From the cell containing the given text, extract its center point as (X, Y) coordinate. 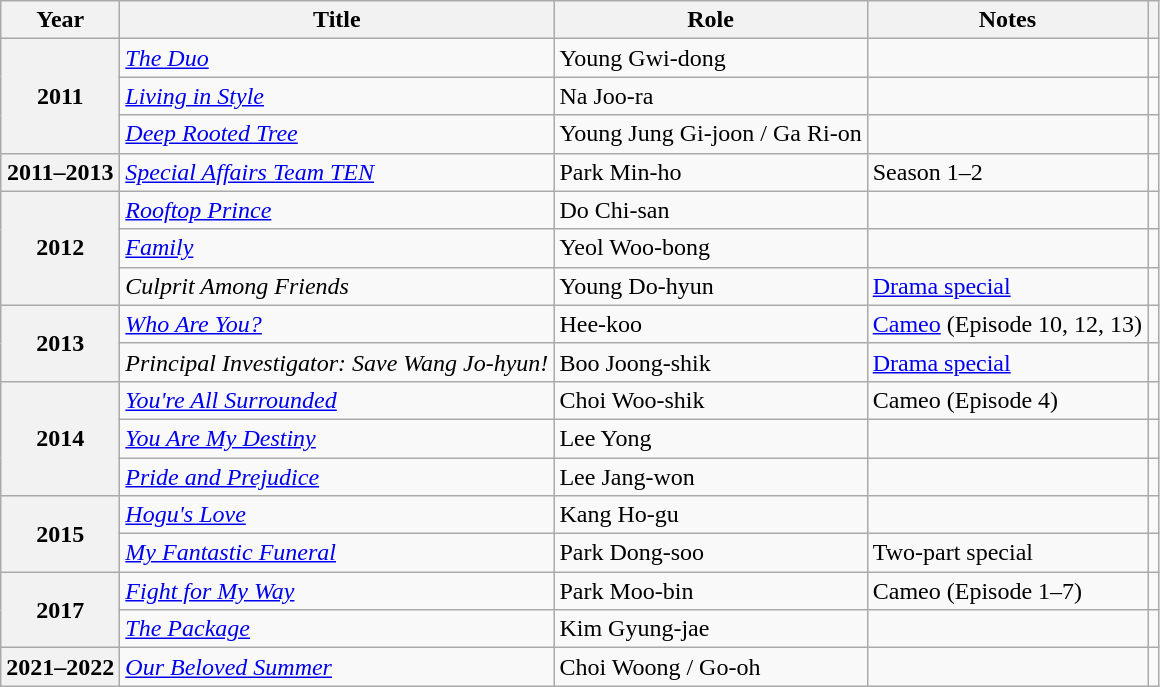
Cameo (Episode 1–7) (1007, 591)
Choi Woo-shik (710, 400)
You're All Surrounded (337, 400)
The Package (337, 629)
Na Joo-ra (710, 96)
Notes (1007, 20)
Pride and Prejudice (337, 477)
Our Beloved Summer (337, 667)
2012 (60, 248)
2011 (60, 96)
Hee-koo (710, 324)
2017 (60, 610)
Culprit Among Friends (337, 286)
2021–2022 (60, 667)
Fight for My Way (337, 591)
Year (60, 20)
Season 1–2 (1007, 172)
Rooftop Prince (337, 210)
2011–2013 (60, 172)
Family (337, 248)
Do Chi-san (710, 210)
Deep Rooted Tree (337, 134)
Young Gwi-dong (710, 58)
2013 (60, 343)
Kim Gyung-jae (710, 629)
Park Min-ho (710, 172)
Special Affairs Team TEN (337, 172)
Boo Joong-shik (710, 362)
The Duo (337, 58)
Principal Investigator: Save Wang Jo-hyun! (337, 362)
Lee Jang-won (710, 477)
My Fantastic Funeral (337, 553)
Young Do-hyun (710, 286)
Role (710, 20)
Young Jung Gi-joon / Ga Ri-on (710, 134)
You Are My Destiny (337, 438)
Choi Woong / Go-oh (710, 667)
Park Dong-soo (710, 553)
2015 (60, 534)
Living in Style (337, 96)
Yeol Woo-bong (710, 248)
Two-part special (1007, 553)
Cameo (Episode 4) (1007, 400)
Lee Yong (710, 438)
Title (337, 20)
2014 (60, 438)
Park Moo-bin (710, 591)
Kang Ho-gu (710, 515)
Cameo (Episode 10, 12, 13) (1007, 324)
Hogu's Love (337, 515)
Who Are You? (337, 324)
